Locate the cell with the specified text and output its [x, y] center coordinate. 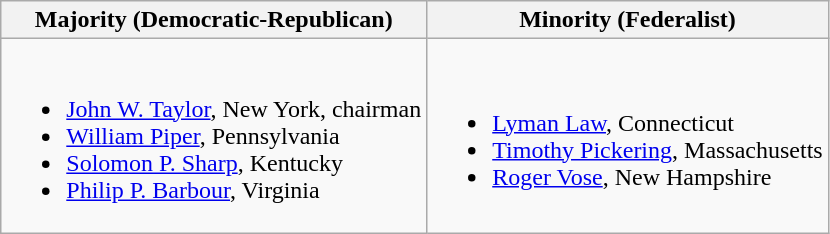
John W. Taylor, New York, chairmanWilliam Piper, PennsylvaniaSolomon P. Sharp, KentuckyPhilip P. Barbour, Virginia [214, 136]
Minority (Federalist) [628, 20]
Lyman Law, ConnecticutTimothy Pickering, MassachusettsRoger Vose, New Hampshire [628, 136]
Majority (Democratic-Republican) [214, 20]
